Identify which cell holds the provided text, then report its [x, y] central coordinate. 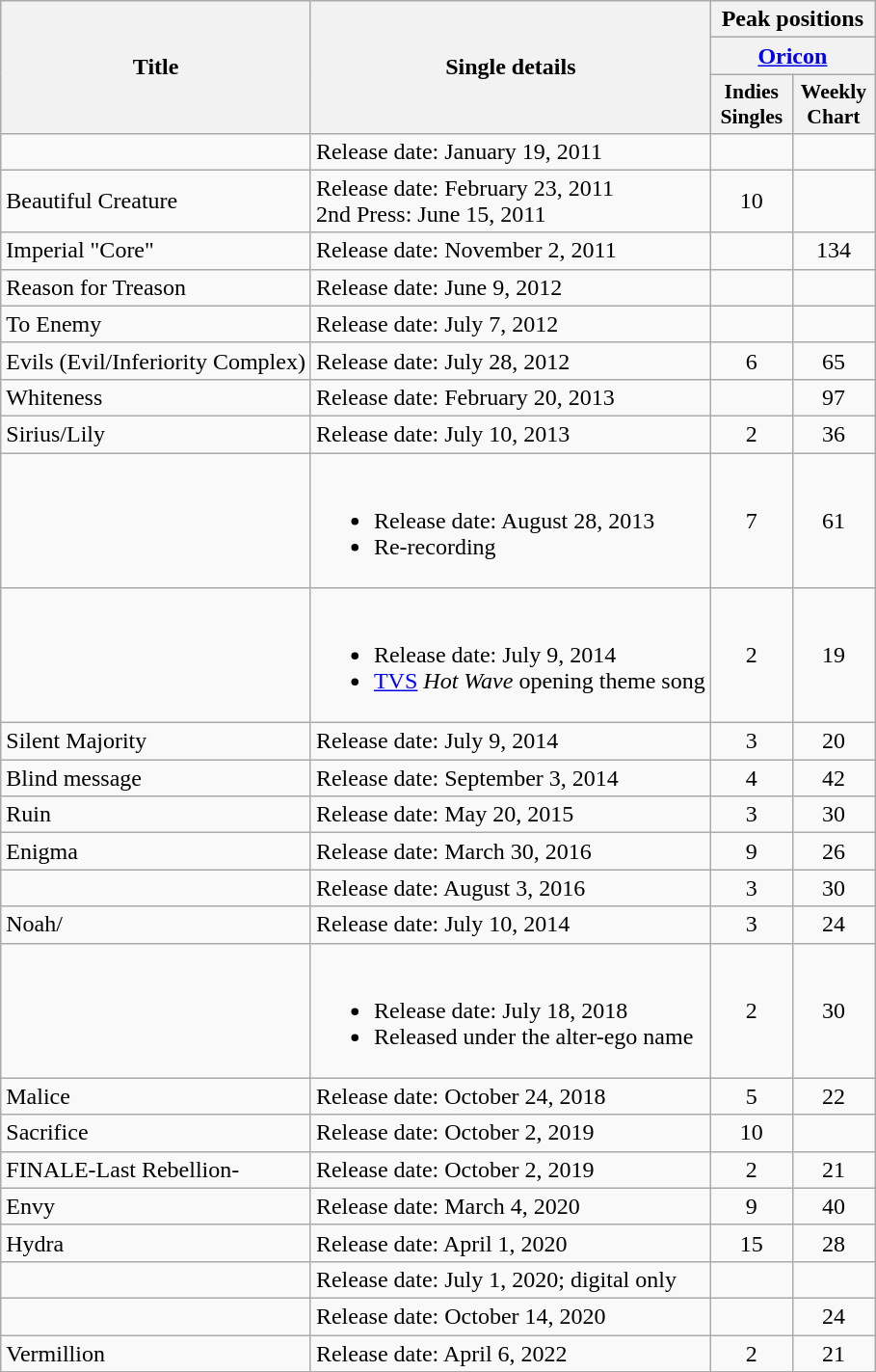
Release date: August 3, 2016 [511, 888]
Envy [156, 1206]
Release date: November 2, 2011 [511, 251]
22 [833, 1096]
15 [752, 1243]
40 [833, 1206]
Ruin [156, 815]
Release date: August 28, 2013Re-recording [511, 521]
28 [833, 1243]
134 [833, 251]
26 [833, 851]
20 [833, 741]
Release date: October 24, 2018 [511, 1096]
Release date: July 10, 2014 [511, 925]
61 [833, 521]
Evils (Evil/Inferiority Complex) [156, 361]
Noah/ [156, 925]
65 [833, 361]
Beautiful Creature [156, 201]
4 [752, 778]
Release date: July 28, 2012 [511, 361]
Release date: April 6, 2022 [511, 1353]
19 [833, 656]
FINALE-Last Rebellion- [156, 1170]
Peak positions [792, 19]
6 [752, 361]
Sacrifice [156, 1133]
Imperial "Core" [156, 251]
Release date: March 30, 2016 [511, 851]
Single details [511, 67]
Release date: July 9, 2014TVS Hot Wave opening theme song [511, 656]
Release date: June 9, 2012 [511, 287]
Blind message [156, 778]
Release date: September 3, 2014 [511, 778]
Sirius/Lily [156, 434]
Enigma [156, 851]
Weekly Chart [833, 104]
7 [752, 521]
To Enemy [156, 324]
Release date: April 1, 2020 [511, 1243]
Oricon [792, 56]
42 [833, 778]
5 [752, 1096]
Silent Majority [156, 741]
Title [156, 67]
Release date: July 9, 2014 [511, 741]
Vermillion [156, 1353]
Release date: July 18, 2018Released under the alter-ego name [511, 1010]
Hydra [156, 1243]
Malice [156, 1096]
Whiteness [156, 397]
Release date: February 20, 2013 [511, 397]
Reason for Treason [156, 287]
Release date: March 4, 2020 [511, 1206]
Indies Singles [752, 104]
Release date: October 14, 2020 [511, 1316]
36 [833, 434]
Release date: May 20, 2015 [511, 815]
Release date: July 7, 2012 [511, 324]
97 [833, 397]
Release date: January 19, 2011 [511, 151]
Release date: July 10, 2013 [511, 434]
Release date: July 1, 2020; digital only [511, 1279]
Release date: February 23, 20112nd Press: June 15, 2011 [511, 201]
